Locate the cell with the specified text and output its [X, Y] center coordinate. 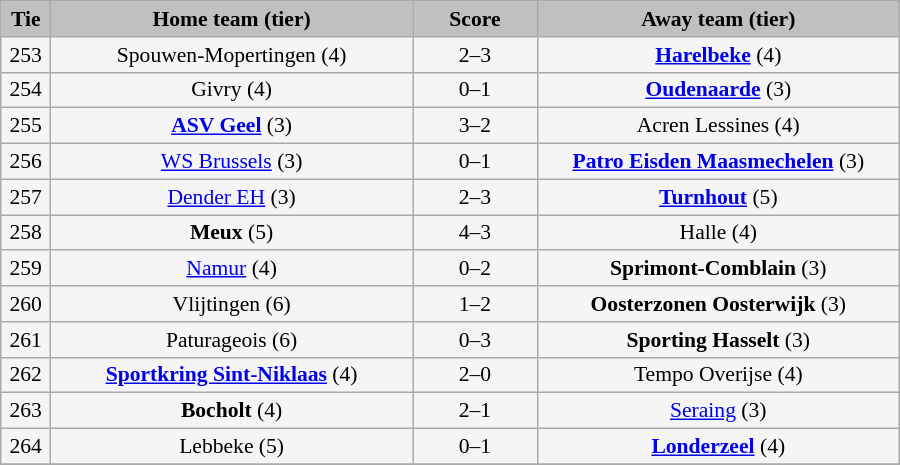
Tie [26, 19]
Halle (4) [718, 233]
Vlijtingen (6) [232, 304]
1–2 [476, 304]
Seraing (3) [718, 411]
Londerzeel (4) [718, 447]
Oosterzonen Oosterwijk (3) [718, 304]
258 [26, 233]
Away team (tier) [718, 19]
Spouwen-Mopertingen (4) [232, 55]
Sprimont-Comblain (3) [718, 269]
Patro Eisden Maasmechelen (3) [718, 162]
Score [476, 19]
257 [26, 197]
4–3 [476, 233]
255 [26, 126]
Dender EH (3) [232, 197]
Home team (tier) [232, 19]
Acren Lessines (4) [718, 126]
2–1 [476, 411]
262 [26, 375]
263 [26, 411]
0–2 [476, 269]
Tempo Overijse (4) [718, 375]
260 [26, 304]
253 [26, 55]
3–2 [476, 126]
254 [26, 90]
Sporting Hasselt (3) [718, 340]
Bocholt (4) [232, 411]
Harelbeke (4) [718, 55]
Oudenaarde (3) [718, 90]
Namur (4) [232, 269]
256 [26, 162]
Turnhout (5) [718, 197]
Sportkring Sint-Niklaas (4) [232, 375]
0–3 [476, 340]
261 [26, 340]
Meux (5) [232, 233]
2–0 [476, 375]
ASV Geel (3) [232, 126]
WS Brussels (3) [232, 162]
Givry (4) [232, 90]
264 [26, 447]
Paturageois (6) [232, 340]
259 [26, 269]
Lebbeke (5) [232, 447]
